Return the [x, y] coordinate for the center point of the cell that contains the specified text.  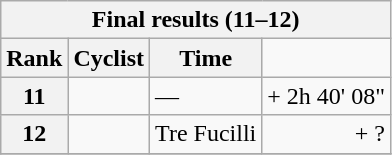
Final results (11–12) [196, 20]
Tre Fucilli [206, 134]
— [206, 96]
Cyclist [109, 58]
Time [206, 58]
Rank [34, 58]
+ 2h 40' 08" [326, 96]
11 [34, 96]
+ ? [326, 134]
12 [34, 134]
